Find where the given text appears and provide that cell's center as [x, y] coordinate. 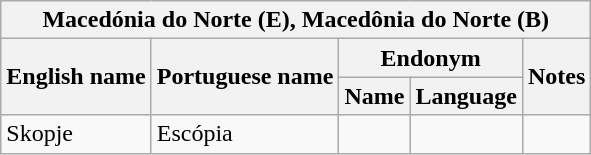
Language [466, 96]
Portuguese name [245, 77]
Notes [556, 77]
Escópia [245, 134]
English name [76, 77]
Macedónia do Norte (E), Macedônia do Norte (B) [296, 20]
Skopje [76, 134]
Endonym [430, 58]
Name [374, 96]
